Extract the (X, Y) coordinate from the center of the cell holding the provided text.  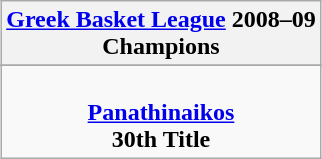
Greek Basket League 2008–09Champions (162, 34)
Panathinaikos30th Title (162, 112)
